Determine the (x, y) coordinate at the center of the cell enclosing the given text.  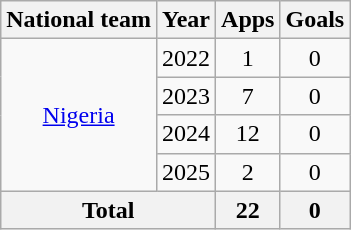
Goals (315, 20)
1 (248, 58)
National team (79, 20)
2025 (186, 172)
2023 (186, 96)
Apps (248, 20)
Year (186, 20)
12 (248, 134)
7 (248, 96)
Nigeria (79, 115)
2 (248, 172)
Total (108, 210)
2024 (186, 134)
2022 (186, 58)
22 (248, 210)
